Scan for the cell matching the given text and deliver its (x, y) coordinate at center. 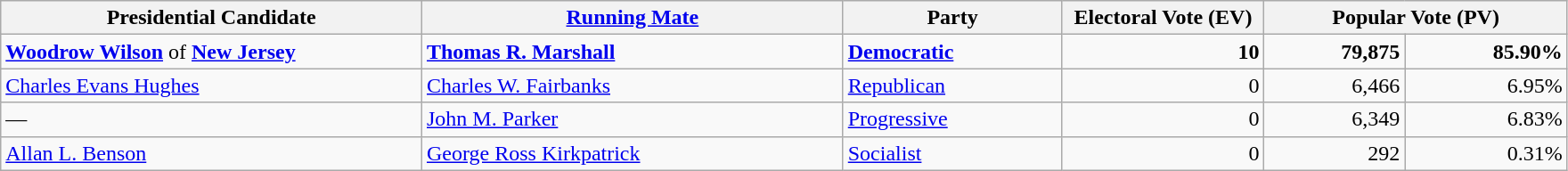
85.90% (1486, 52)
6,466 (1335, 85)
Progressive (952, 119)
Republican (952, 85)
— (212, 119)
6,349 (1335, 119)
George Ross Kirkpatrick (633, 153)
6.95% (1486, 85)
Woodrow Wilson of New Jersey (212, 52)
0.31% (1486, 153)
Socialist (952, 153)
Charles Evans Hughes (212, 85)
79,875 (1335, 52)
10 (1164, 52)
Thomas R. Marshall (633, 52)
Presidential Candidate (212, 18)
John M. Parker (633, 119)
6.83% (1486, 119)
Party (952, 18)
Electoral Vote (EV) (1164, 18)
292 (1335, 153)
Allan L. Benson (212, 153)
Democratic (952, 52)
Charles W. Fairbanks (633, 85)
Running Mate (633, 18)
Popular Vote (PV) (1416, 18)
